From the cell containing the given text, extract its center point as [X, Y] coordinate. 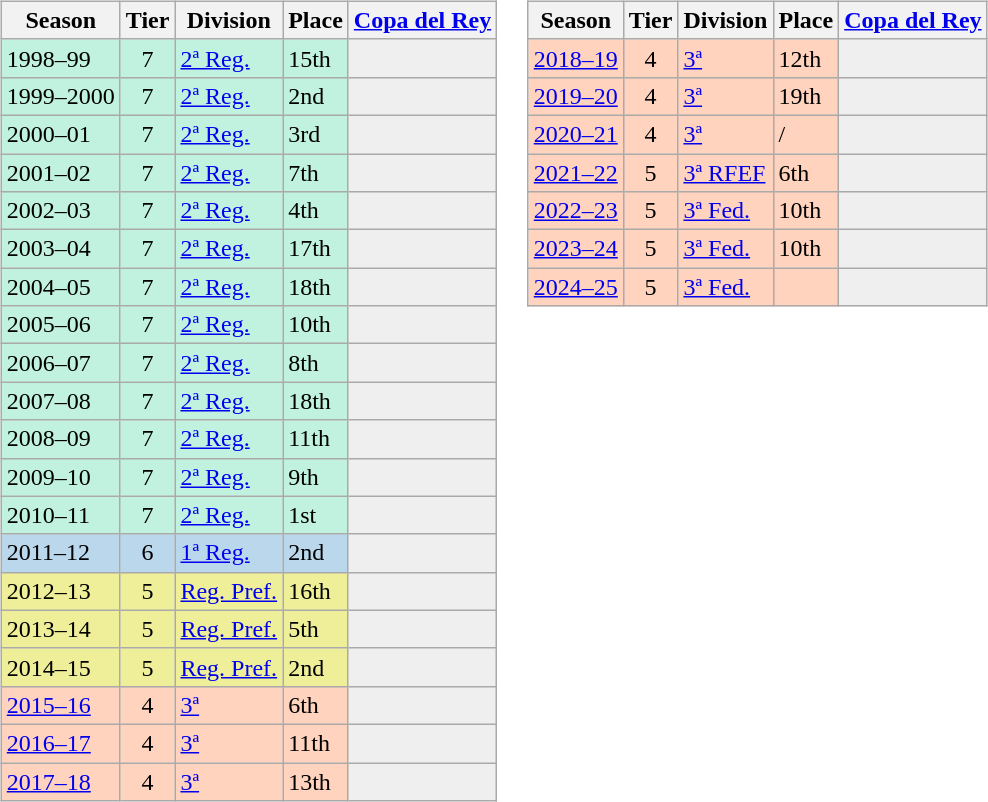
1999–2000 [60, 96]
2018–19 [576, 58]
8th [316, 363]
2003–04 [60, 249]
/ [806, 134]
2004–05 [60, 287]
2011–12 [60, 553]
2009–10 [60, 477]
2022–23 [576, 211]
15th [316, 58]
2020–21 [576, 134]
16th [316, 591]
9th [316, 477]
2013–14 [60, 629]
2010–11 [60, 515]
2019–20 [576, 96]
2005–06 [60, 325]
7th [316, 173]
3ª RFEF [726, 173]
3rd [316, 134]
13th [316, 781]
2012–13 [60, 591]
2002–03 [60, 211]
2007–08 [60, 401]
4th [316, 211]
6 [148, 553]
2006–07 [60, 363]
2024–25 [576, 287]
1ª Reg. [229, 553]
1st [316, 515]
2001–02 [60, 173]
17th [316, 249]
2014–15 [60, 667]
2008–09 [60, 439]
19th [806, 96]
12th [806, 58]
2015–16 [60, 705]
1998–99 [60, 58]
2023–24 [576, 249]
5th [316, 629]
2000–01 [60, 134]
2016–17 [60, 743]
2021–22 [576, 173]
2017–18 [60, 781]
